Provide the (x, y) coordinate of the cell's center where the given text is located.  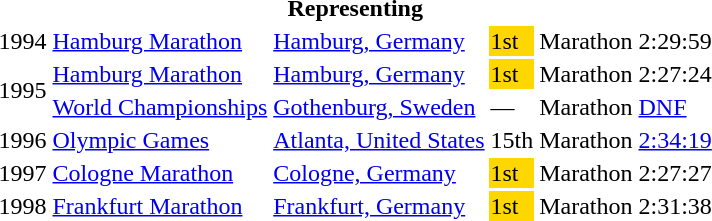
Olympic Games (160, 140)
Cologne Marathon (160, 173)
Gothenburg, Sweden (379, 107)
Cologne, Germany (379, 173)
— (512, 107)
Frankfurt Marathon (160, 206)
15th (512, 140)
Frankfurt, Germany (379, 206)
Atlanta, United States (379, 140)
World Championships (160, 107)
